Detect which cell encompasses the target text, then output its [X, Y] center coordinate. 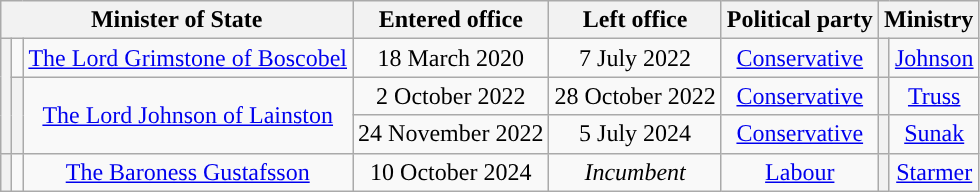
Minister of State [177, 20]
28 October 2022 [635, 96]
The Baroness Gustafsson [188, 172]
The Lord Grimstone of Boscobel [188, 58]
2 October 2022 [451, 96]
18 March 2020 [451, 58]
Starmer [934, 172]
Left office [635, 20]
Incumbent [635, 172]
Johnson [934, 58]
5 July 2024 [635, 134]
Political party [800, 20]
Entered office [451, 20]
Truss [934, 96]
Ministry [928, 20]
10 October 2024 [451, 172]
Labour [800, 172]
24 November 2022 [451, 134]
Sunak [934, 134]
7 July 2022 [635, 58]
The Lord Johnson of Lainston [188, 115]
